Pinpoint the cell where the given text exists, returning its (X, Y) midpoint coordinate. 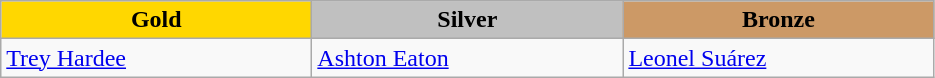
Bronze (778, 20)
Trey Hardee (156, 58)
Gold (156, 20)
Leonel Suárez (778, 58)
Silver (468, 20)
Ashton Eaton (468, 58)
